Scan for the cell matching the given text and deliver its [x, y] coordinate at center. 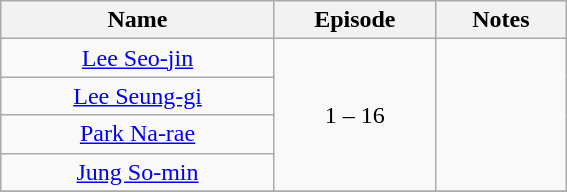
1 – 16 [354, 115]
Episode [354, 20]
Lee Seo-jin [138, 58]
Lee Seung-gi [138, 96]
Name [138, 20]
Park Na-rae [138, 134]
Notes [500, 20]
Jung So-min [138, 172]
